Provide the [X, Y] coordinate of the cell's center where the given text is located.  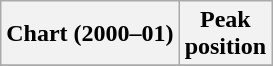
Peakposition [225, 34]
Chart (2000–01) [90, 34]
